Identify which cell holds the provided text, then report its (x, y) central coordinate. 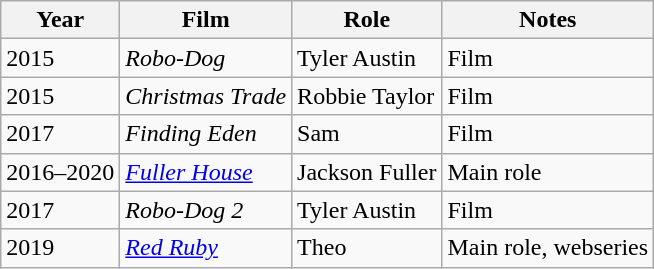
Red Ruby (206, 248)
Main role, webseries (548, 248)
2019 (60, 248)
Main role (548, 172)
2016–2020 (60, 172)
Finding Eden (206, 134)
Robo-Dog (206, 58)
Robbie Taylor (367, 96)
Notes (548, 20)
Robo-Dog 2 (206, 210)
Sam (367, 134)
Christmas Trade (206, 96)
Role (367, 20)
Theo (367, 248)
Jackson Fuller (367, 172)
Fuller House (206, 172)
Year (60, 20)
